Locate the cell with the specified text and output its [X, Y] center coordinate. 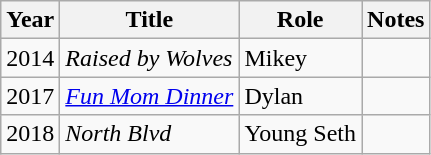
Young Seth [300, 134]
Title [150, 20]
2014 [30, 58]
Raised by Wolves [150, 58]
Dylan [300, 96]
Fun Mom Dinner [150, 96]
Notes [396, 20]
2017 [30, 96]
Year [30, 20]
Mikey [300, 58]
2018 [30, 134]
Role [300, 20]
North Blvd [150, 134]
